Determine the (X, Y) coordinate at the center of the cell enclosing the given text.  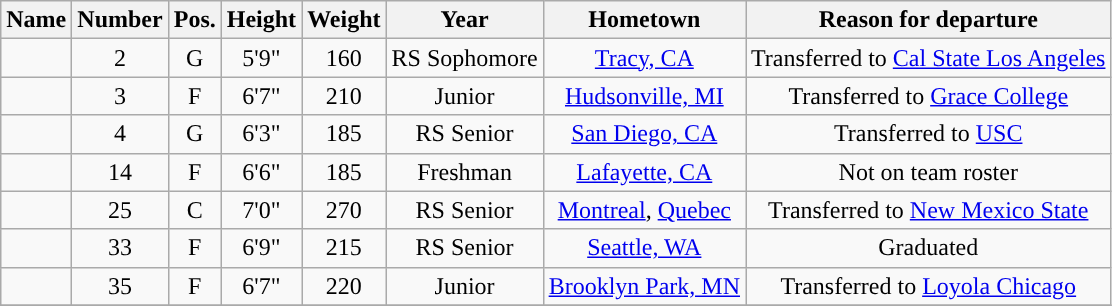
Pos. (194, 20)
6'3" (261, 134)
Name (36, 20)
Seattle, WA (644, 248)
7'0" (261, 210)
14 (120, 172)
Year (464, 20)
Height (261, 20)
C (194, 210)
Hometown (644, 20)
Reason for departure (928, 20)
25 (120, 210)
Transferred to Loyola Chicago (928, 286)
Transferred to Cal State Los Angeles (928, 58)
Freshman (464, 172)
Graduated (928, 248)
Lafayette, CA (644, 172)
2 (120, 58)
270 (344, 210)
Montreal, Quebec (644, 210)
Transferred to New Mexico State (928, 210)
San Diego, CA (644, 134)
Tracy, CA (644, 58)
Weight (344, 20)
Transferred to Grace College (928, 96)
5'9" (261, 58)
6'6" (261, 172)
35 (120, 286)
210 (344, 96)
Not on team roster (928, 172)
3 (120, 96)
6'9" (261, 248)
4 (120, 134)
Transferred to USC (928, 134)
220 (344, 286)
RS Sophomore (464, 58)
Number (120, 20)
Hudsonville, MI (644, 96)
215 (344, 248)
Brooklyn Park, MN (644, 286)
33 (120, 248)
160 (344, 58)
